Extract the (x, y) coordinate from the center of the cell holding the provided text.  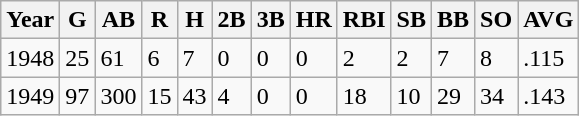
1949 (30, 96)
18 (364, 96)
G (78, 20)
SO (496, 20)
.115 (548, 58)
AVG (548, 20)
15 (160, 96)
AB (118, 20)
H (194, 20)
SB (411, 20)
34 (496, 96)
2B (232, 20)
6 (160, 58)
61 (118, 58)
R (160, 20)
Year (30, 20)
HR (314, 20)
BB (452, 20)
29 (452, 96)
RBI (364, 20)
25 (78, 58)
300 (118, 96)
3B (270, 20)
1948 (30, 58)
10 (411, 96)
43 (194, 96)
97 (78, 96)
8 (496, 58)
4 (232, 96)
.143 (548, 96)
